Extract the (X, Y) coordinate from the center of the cell holding the provided text.  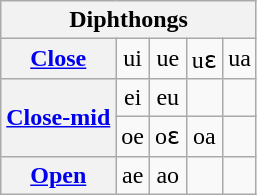
oɛ (168, 136)
oa (204, 136)
ei (133, 97)
uɛ (204, 59)
Open (58, 175)
eu (168, 97)
Diphthongs (129, 20)
oe (133, 136)
ua (240, 59)
ae (133, 175)
Close (58, 59)
ui (133, 59)
ao (168, 175)
Close-mid (58, 117)
ue (168, 59)
